Identify which cell holds the provided text, then report its (X, Y) central coordinate. 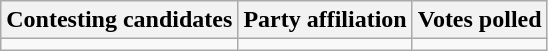
Party affiliation (325, 20)
Votes polled (480, 20)
Contesting candidates (120, 20)
